Identify which cell holds the provided text, then report its [X, Y] central coordinate. 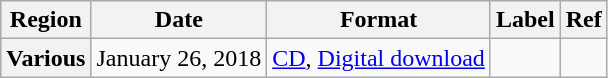
January 26, 2018 [179, 58]
Label [525, 20]
Date [179, 20]
Region [46, 20]
Ref [584, 20]
Format [379, 20]
Various [46, 58]
CD, Digital download [379, 58]
